Return [X, Y] of the center of cell containing provided text 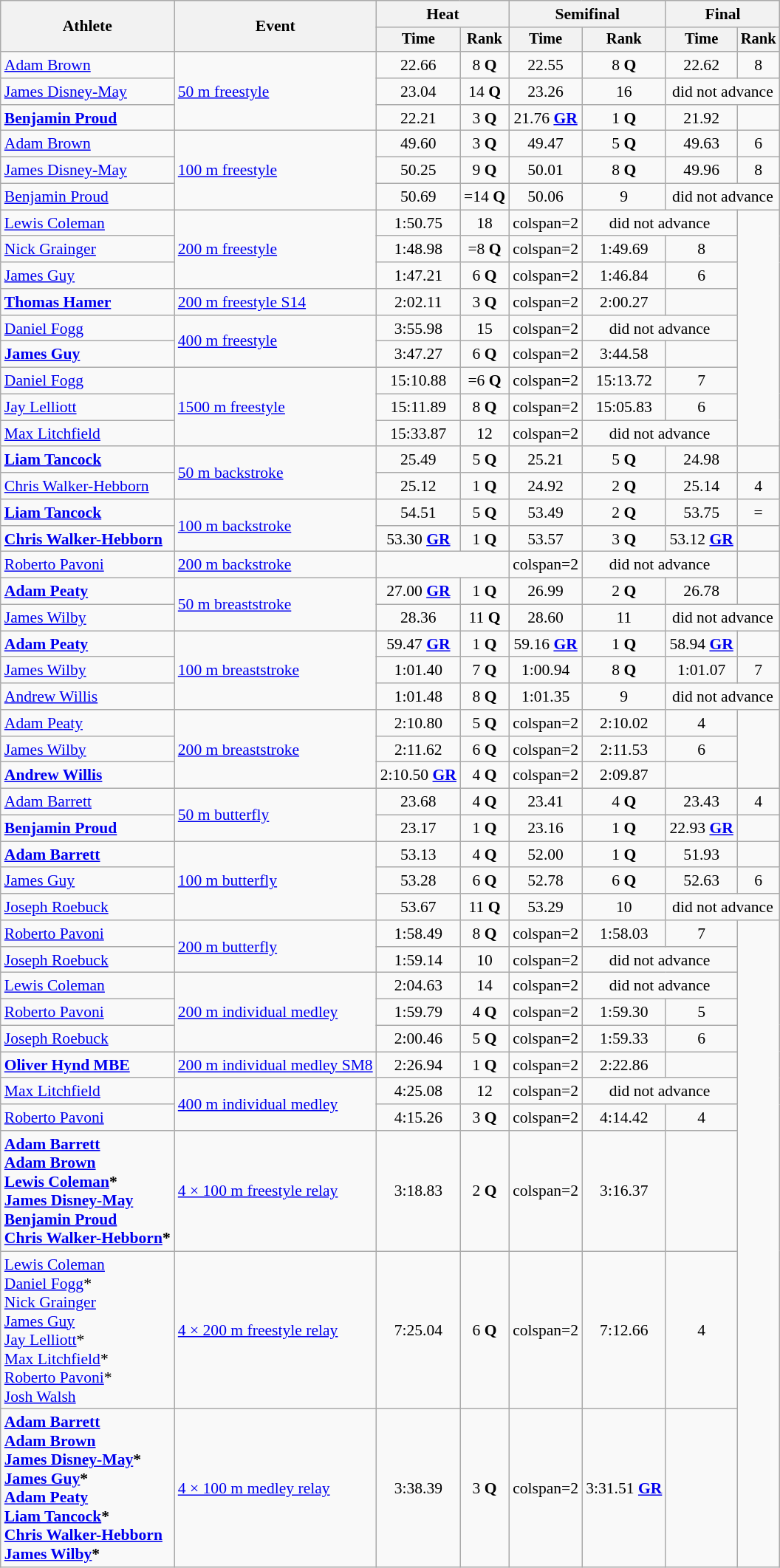
Semifinal [587, 14]
4 × 100 m freestyle relay [276, 1191]
2:02.11 [418, 302]
1:59.30 [623, 1013]
4 × 100 m medley relay [276, 1488]
3:47.27 [418, 355]
15:33.87 [418, 434]
3:18.83 [418, 1191]
25.21 [545, 460]
3:31.51 GR [623, 1488]
23.26 [545, 92]
53.67 [418, 907]
21.76 GR [545, 118]
22.66 [418, 65]
15:13.72 [623, 381]
1:58.49 [418, 934]
Nick Grainger [87, 250]
5 [701, 1013]
2:10.50 GR [418, 776]
24.98 [701, 460]
52.63 [701, 881]
2:22.86 [623, 1065]
1:58.03 [623, 934]
2:09.87 [623, 776]
Adam BarrettAdam BrownJames Disney-May*James Guy*Adam PeatyLiam Tancock*Chris Walker-HebbornJames Wilby* [87, 1488]
7:25.04 [418, 1330]
Event [276, 27]
23.16 [545, 829]
11 [623, 618]
1:00.94 [545, 671]
1:59.79 [418, 1013]
200 m freestyle [276, 250]
100 m backstroke [276, 526]
2:26.94 [418, 1065]
=8 Q [485, 250]
=6 Q [485, 381]
53.75 [701, 513]
49.47 [545, 144]
1500 m freestyle [276, 408]
Jay Lelliott [87, 408]
22.62 [701, 65]
27.00 GR [418, 592]
1:59.33 [623, 1039]
50.69 [418, 197]
22.21 [418, 118]
1:01.48 [418, 696]
23.41 [545, 802]
25.12 [418, 486]
53.30 GR [418, 539]
7:12.66 [623, 1330]
50 m butterfly [276, 815]
14 [485, 986]
200 m freestyle S14 [276, 302]
2:11.53 [623, 750]
2:00.46 [418, 1039]
4 × 200 m freestyle relay [276, 1330]
14 Q [485, 92]
52.78 [545, 881]
1:49.69 [623, 250]
15:05.83 [623, 408]
59.47 GR [418, 644]
200 m backstroke [276, 565]
25.49 [418, 460]
2:11.62 [418, 750]
49.60 [418, 144]
16 [623, 92]
3:44.58 [623, 355]
Thomas Hamer [87, 302]
1:01.07 [701, 671]
200 m breaststroke [276, 749]
15 [485, 329]
21.92 [701, 118]
50 m backstroke [276, 473]
200 m butterfly [276, 947]
100 m butterfly [276, 880]
Athlete [87, 27]
53.28 [418, 881]
28.60 [545, 618]
Oliver Hynd MBE [87, 1065]
23.17 [418, 829]
Final [722, 14]
58.94 GR [701, 644]
50.01 [545, 171]
25.14 [701, 486]
= [759, 513]
2:10.80 [418, 723]
24.92 [545, 486]
Adam BarrettAdam BrownLewis Coleman*James Disney-MayBenjamin ProudChris Walker-Hebborn* [87, 1191]
100 m breaststroke [276, 671]
1:01.35 [545, 696]
53.49 [545, 513]
4:15.26 [418, 1117]
23.68 [418, 802]
53.57 [545, 539]
49.63 [701, 144]
400 m individual medley [276, 1105]
1:48.98 [418, 250]
1:01.40 [418, 671]
1:47.21 [418, 275]
200 m individual medley SM8 [276, 1065]
200 m individual medley [276, 1012]
51.93 [701, 855]
4:25.08 [418, 1092]
4:14.42 [623, 1117]
1:50.75 [418, 223]
54.51 [418, 513]
59.16 GR [545, 644]
23.04 [418, 92]
22.55 [545, 65]
=14 Q [485, 197]
1:46.84 [623, 275]
53.29 [545, 907]
400 m freestyle [276, 341]
26.99 [545, 592]
23.43 [701, 802]
52.00 [545, 855]
2:00.27 [623, 302]
18 [485, 223]
9 Q [485, 171]
15:11.89 [418, 408]
26.78 [701, 592]
50.25 [418, 171]
15:10.88 [418, 381]
2:10.02 [623, 723]
3:55.98 [418, 329]
49.96 [701, 171]
50 m breaststroke [276, 604]
3:38.39 [418, 1488]
50 m freestyle [276, 92]
28.36 [418, 618]
53.13 [418, 855]
3:16.37 [623, 1191]
Lewis ColemanDaniel Fogg*Nick GraingerJames GuyJay Lelliott*Max Litchfield*Roberto Pavoni*Josh Walsh [87, 1330]
22.93 GR [701, 829]
1:59.14 [418, 960]
53.12 GR [701, 539]
7 Q [485, 671]
2:04.63 [418, 986]
100 m freestyle [276, 170]
50.06 [545, 197]
Heat [443, 14]
